Detect which cell encompasses the target text, then output its (X, Y) center coordinate. 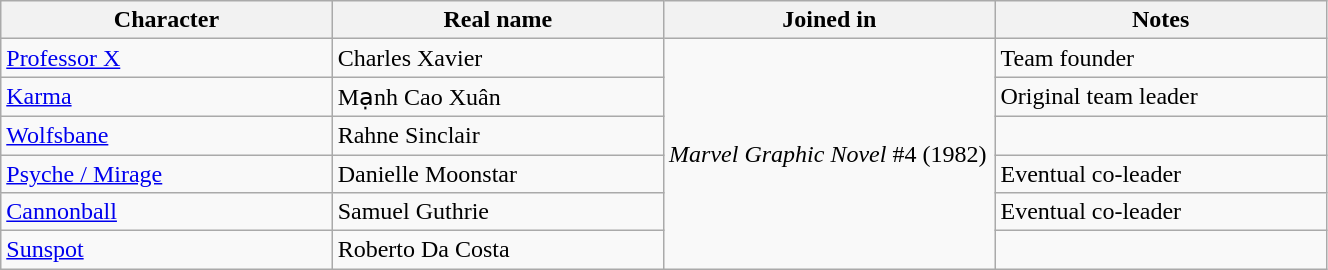
Cannonball (166, 212)
Wolfsbane (166, 135)
Character (166, 20)
Mạnh Cao Xuân (498, 97)
Notes (1160, 20)
Joined in (830, 20)
Roberto Da Costa (498, 250)
Charles Xavier (498, 58)
Real name (498, 20)
Karma (166, 97)
Psyche / Mirage (166, 173)
Marvel Graphic Novel #4 (1982) (830, 154)
Danielle Moonstar (498, 173)
Team founder (1160, 58)
Sunspot (166, 250)
Rahne Sinclair (498, 135)
Samuel Guthrie (498, 212)
Original team leader (1160, 97)
Professor X (166, 58)
